Determine the [x, y] coordinate at the center of the cell enclosing the given text.  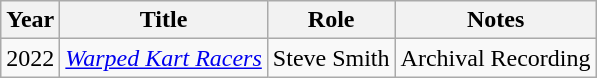
Steve Smith [331, 58]
Title [164, 20]
2022 [30, 58]
Archival Recording [496, 58]
Role [331, 20]
Warped Kart Racers [164, 58]
Notes [496, 20]
Year [30, 20]
